Capture the cell that displays the provided text and extract its (x, y) central coordinate. 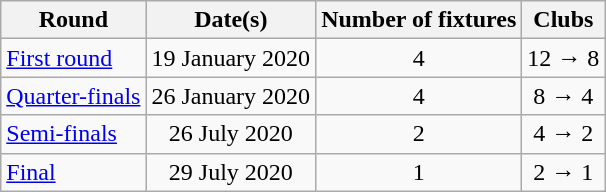
Round (74, 20)
2 → 1 (564, 172)
4 → 2 (564, 134)
1 (419, 172)
2 (419, 134)
8 → 4 (564, 96)
Date(s) (231, 20)
Clubs (564, 20)
26 July 2020 (231, 134)
29 July 2020 (231, 172)
12 → 8 (564, 58)
First round (74, 58)
Final (74, 172)
26 January 2020 (231, 96)
Quarter-finals (74, 96)
19 January 2020 (231, 58)
Semi-finals (74, 134)
Number of fixtures (419, 20)
